Pinpoint the cell where the given text exists, returning its (X, Y) midpoint coordinate. 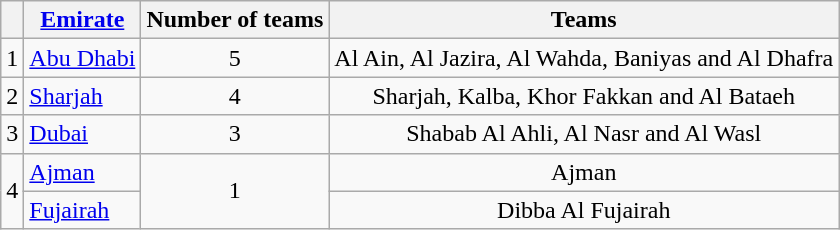
Dibba Al Fujairah (584, 210)
Sharjah, Kalba, Khor Fakkan and Al Bataeh (584, 96)
Number of teams (235, 20)
Teams (584, 20)
Al Ain, Al Jazira, Al Wahda, Baniyas and Al Dhafra (584, 58)
5 (235, 58)
Abu Dhabi (82, 58)
Dubai (82, 134)
Shabab Al Ahli, Al Nasr and Al Wasl (584, 134)
2 (12, 96)
Sharjah (82, 96)
Fujairah (82, 210)
Emirate (82, 20)
